Return the (x, y) coordinate for the center point of the cell that contains the specified text.  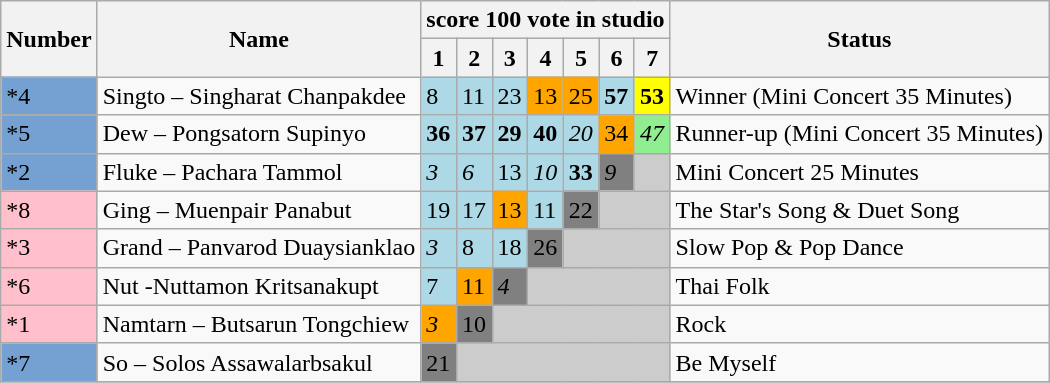
1 (439, 58)
18 (510, 248)
Number (49, 39)
*3 (49, 248)
34 (617, 134)
Be Myself (860, 362)
Ging – Muenpair Panabut (259, 210)
*6 (49, 286)
25 (581, 96)
Namtarn – Butsarun Tongchiew (259, 324)
9 (617, 172)
The Star's Song & Duet Song (860, 210)
19 (439, 210)
57 (617, 96)
Rock (860, 324)
53 (652, 96)
Runner-up (Mini Concert 35 Minutes) (860, 134)
Slow Pop & Pop Dance (860, 248)
23 (510, 96)
20 (581, 134)
*2 (49, 172)
Status (860, 39)
Nut -Nuttamon Kritsanakupt (259, 286)
*7 (49, 362)
26 (546, 248)
Winner (Mini Concert 35 Minutes) (860, 96)
29 (510, 134)
Mini Concert 25 Minutes (860, 172)
*5 (49, 134)
36 (439, 134)
22 (581, 210)
Dew – Pongsatorn Supinyo (259, 134)
Name (259, 39)
37 (474, 134)
*4 (49, 96)
So – Solos Assawalarbsakul (259, 362)
21 (439, 362)
Fluke – Pachara Tammol (259, 172)
*1 (49, 324)
47 (652, 134)
33 (581, 172)
40 (546, 134)
Grand – Panvarod Duaysianklao (259, 248)
score 100 vote in studio (546, 20)
2 (474, 58)
Singto – Singharat Chanpakdee (259, 96)
5 (581, 58)
*8 (49, 210)
17 (474, 210)
Thai Folk (860, 286)
